Locate the cell with the specified text and output its [X, Y] center coordinate. 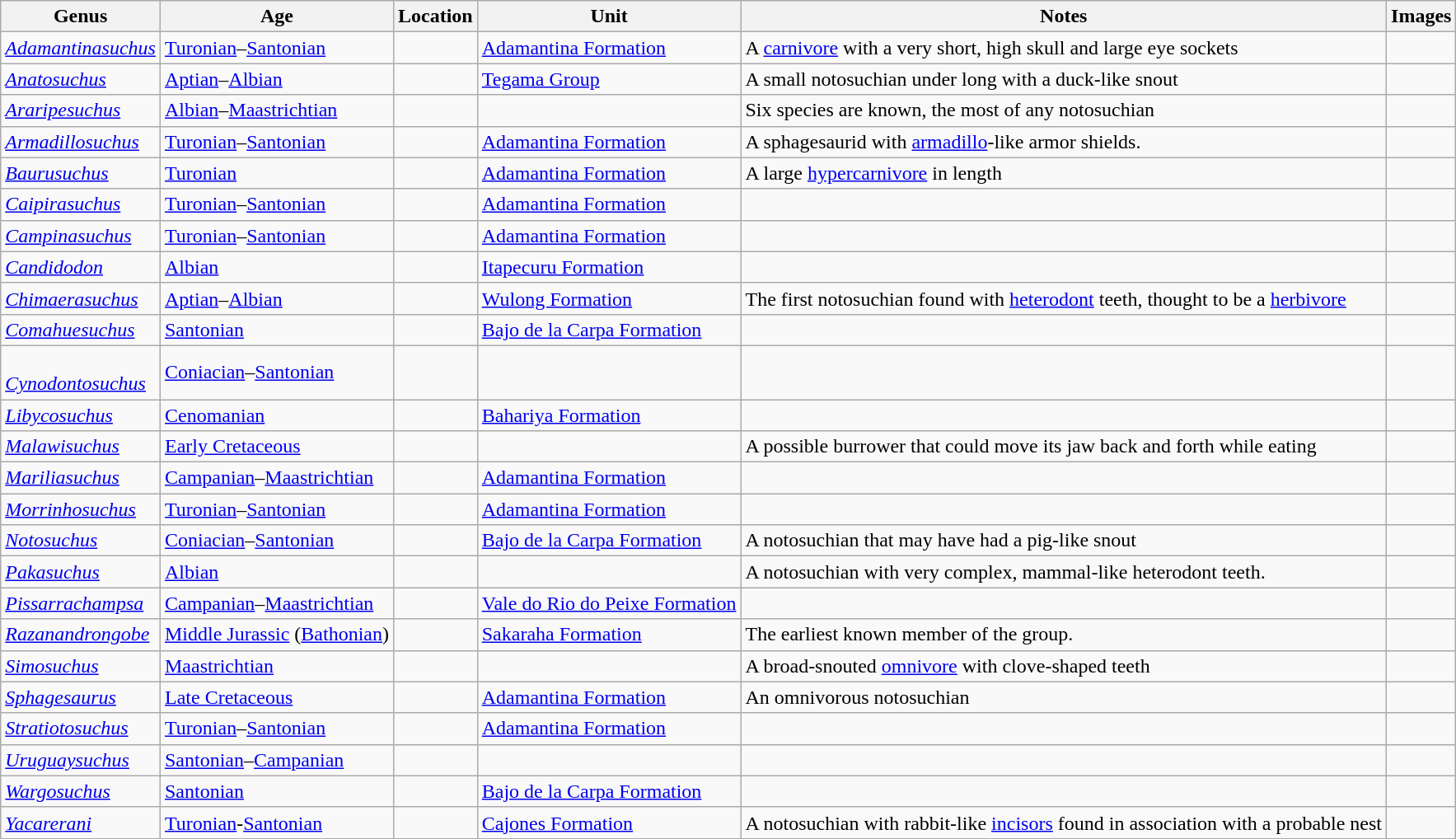
Mariliasuchus [81, 478]
Maastrichtian [277, 666]
Itapecuru Formation [609, 267]
Cynodontosuchus [81, 373]
Tegama Group [609, 79]
Pissarrachampsa [81, 603]
Genus [81, 16]
Six species are known, the most of any notosuchian [1064, 110]
Malawisuchus [81, 447]
Simosuchus [81, 666]
Comahuesuchus [81, 330]
Baurusuchus [81, 173]
Cenomanian [277, 415]
Santonian–Campanian [277, 760]
The earliest known member of the group. [1064, 635]
A notosuchian that may have had a pig-like snout [1064, 541]
Turonian [277, 173]
Adamantinasuchus [81, 48]
A sphagesaurid with armadillo-like armor shields. [1064, 142]
Araripesuchus [81, 110]
Armadillosuchus [81, 142]
A possible burrower that could move its jaw back and forth while eating [1064, 447]
Morrinhosuchus [81, 509]
A carnivore with a very short, high skull and large eye sockets [1064, 48]
Middle Jurassic (Bathonian) [277, 635]
Location [435, 16]
Sphagesaurus [81, 697]
Wargosuchus [81, 791]
A broad-snouted omnivore with clove-shaped teeth [1064, 666]
A notosuchian with very complex, mammal-like heterodont teeth. [1064, 572]
An omnivorous notosuchian [1064, 697]
Campinasuchus [81, 236]
A small notosuchian under long with a duck-like snout [1064, 79]
Chimaerasuchus [81, 298]
Libycosuchus [81, 415]
Age [277, 16]
A notosuchian with rabbit-like incisors found in association with a probable nest [1064, 823]
Bahariya Formation [609, 415]
Notes [1064, 16]
Wulong Formation [609, 298]
Turonian-Santonian [277, 823]
Pakasuchus [81, 572]
Vale do Rio do Peixe Formation [609, 603]
A large hypercarnivore in length [1064, 173]
Caipirasuchus [81, 204]
Sakaraha Formation [609, 635]
Early Cretaceous [277, 447]
Anatosuchus [81, 79]
Unit [609, 16]
Uruguaysuchus [81, 760]
Yacarerani [81, 823]
Images [1421, 16]
Razanandrongobe [81, 635]
Albian–Maastrichtian [277, 110]
Notosuchus [81, 541]
Stratiotosuchus [81, 729]
Cajones Formation [609, 823]
The first notosuchian found with heterodont teeth, thought to be a herbivore [1064, 298]
Late Cretaceous [277, 697]
Candidodon [81, 267]
